Provide the (x, y) coordinate of the cell's center where the given text is located.  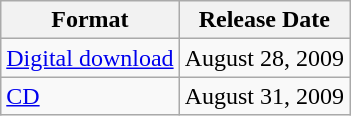
Digital download (90, 58)
Format (90, 20)
CD (90, 96)
Release Date (264, 20)
August 28, 2009 (264, 58)
August 31, 2009 (264, 96)
